Return (x, y) of the center of cell containing provided text 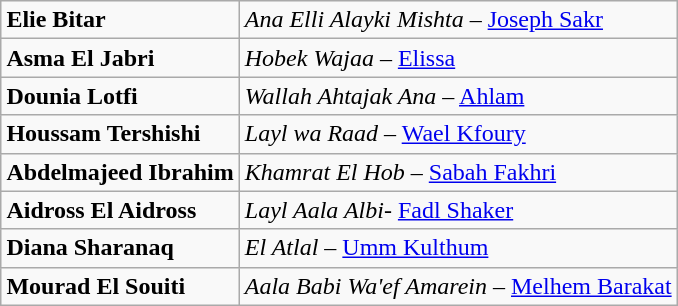
Ana Elli Alayki Mishta – Joseph Sakr (458, 20)
Elie Bitar (120, 20)
Aala Babi Wa'ef Amarein – Melhem Barakat (458, 286)
Asma El Jabri (120, 58)
Abdelmajeed Ibrahim (120, 172)
Dounia Lotfi (120, 96)
Houssam Tershishi (120, 134)
Mourad El Souiti (120, 286)
Khamrat El Hob – Sabah Fakhri (458, 172)
Layl Aala Albi- Fadl Shaker (458, 210)
Aidross El Aidross (120, 210)
Hobek Wajaa – Elissa (458, 58)
Diana Sharanaq (120, 248)
El Atlal – Umm Kulthum (458, 248)
Wallah Ahtajak Ana – Ahlam (458, 96)
Layl wa Raad – Wael Kfoury (458, 134)
